Determine the (x, y) coordinate at the center of the cell enclosing the given text.  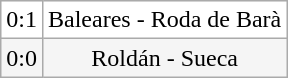
Baleares - Roda de Barà (164, 20)
Roldán - Sueca (164, 58)
0:1 (22, 20)
0:0 (22, 58)
